Search for the cell housing the specified text and yield its (x, y) center coordinate. 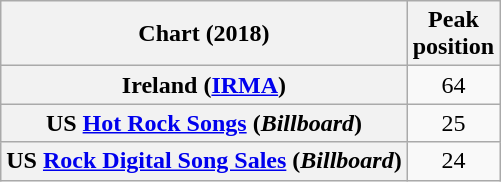
64 (453, 85)
US Hot Rock Songs (Billboard) (204, 123)
US Rock Digital Song Sales (Billboard) (204, 161)
24 (453, 161)
Chart (2018) (204, 34)
25 (453, 123)
Ireland (IRMA) (204, 85)
Peakposition (453, 34)
